Search for the cell housing the specified text and yield its [X, Y] center coordinate. 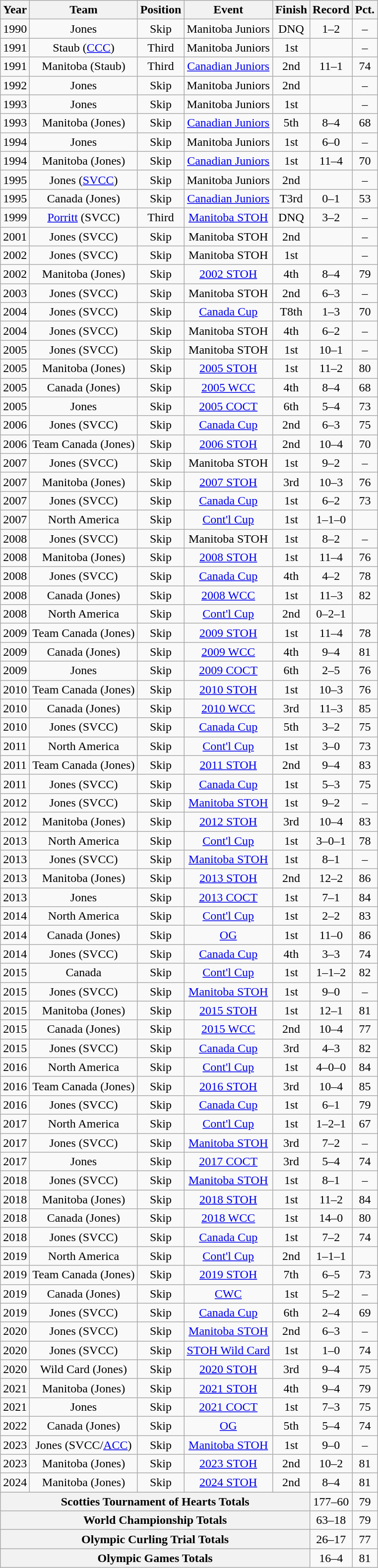
Team [83, 10]
12–1 [331, 1010]
6–1 [331, 1105]
Finish [291, 10]
16–4 [331, 1558]
2010 WCC [228, 708]
1999 [15, 217]
26–17 [331, 1539]
2018 STOH [228, 1199]
63–18 [331, 1520]
6–0 [331, 142]
6–5 [331, 1275]
7–1 [331, 897]
11–0 [331, 935]
2–5 [331, 671]
7th [291, 1275]
3–3 [331, 954]
Olympic Games Totals [155, 1558]
1990 [15, 29]
2012 STOH [228, 821]
69 [365, 1313]
2023 STOH [228, 1464]
2015 STOH [228, 1010]
2024 STOH [228, 1483]
Event [228, 10]
2003 [15, 293]
3–0–1 [331, 841]
Position [161, 10]
2009 STOH [228, 633]
Jones (SVCC/ACC) [83, 1445]
2017 COCT [228, 1162]
2011 STOH [228, 765]
Pct. [365, 10]
2008 STOH [228, 558]
5–3 [331, 784]
Scotties Tournament of Hearts Totals [155, 1502]
0–2–1 [331, 614]
0–1 [331, 198]
2018 WCC [228, 1218]
5–2 [331, 1294]
2021 STOH [228, 1388]
Canada [83, 973]
2009 COCT [228, 671]
Record [331, 10]
1–1–2 [331, 973]
12–2 [331, 878]
2006 STOH [228, 444]
2020 STOH [228, 1369]
7–3 [331, 1407]
2005 STOH [228, 369]
3–0 [331, 746]
11–1 [331, 66]
2015 WCC [228, 1029]
Wild Card (Jones) [83, 1369]
2–4 [331, 1313]
2019 STOH [228, 1275]
2005 COCT [228, 406]
10–2 [331, 1464]
177–60 [331, 1502]
World Championship Totals [155, 1520]
2010 STOH [228, 690]
2013 STOH [228, 878]
2016 STOH [228, 1086]
2008 WCC [228, 595]
1–1–0 [331, 519]
10–1 [331, 350]
1–0 [331, 1350]
2002 STOH [228, 274]
1–1–1 [331, 1256]
Year [15, 10]
4–3 [331, 1048]
CWC [228, 1294]
2022 [15, 1426]
2013 COCT [228, 897]
1–3 [331, 312]
4–0–0 [331, 1067]
53 [365, 198]
4–2 [331, 576]
Staub (CCC) [83, 48]
2001 [15, 237]
1–2–1 [331, 1124]
Manitoba (Staub) [83, 66]
2024 [15, 1483]
1–2 [331, 29]
2005 WCC [228, 387]
Olympic Curling Trial Totals [155, 1539]
14–0 [331, 1218]
1992 [15, 85]
T8th [291, 312]
2–2 [331, 916]
2021 COCT [228, 1407]
8–2 [331, 538]
STOH Wild Card [228, 1350]
2009 WCC [228, 652]
Porritt (SVCC) [83, 217]
67 [365, 1124]
T3rd [291, 198]
2007 STOH [228, 482]
